Pinpoint the cell where the given text exists, returning its (x, y) midpoint coordinate. 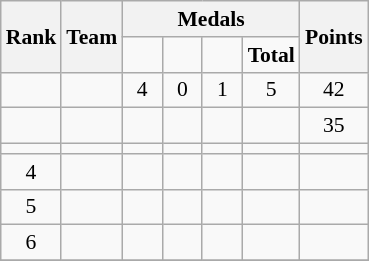
Team (92, 36)
Rank (32, 36)
Points (334, 36)
1 (222, 90)
Total (272, 55)
Medals (211, 19)
35 (334, 126)
42 (334, 90)
0 (182, 90)
6 (32, 243)
